Identify which cell holds the provided text, then report its [x, y] central coordinate. 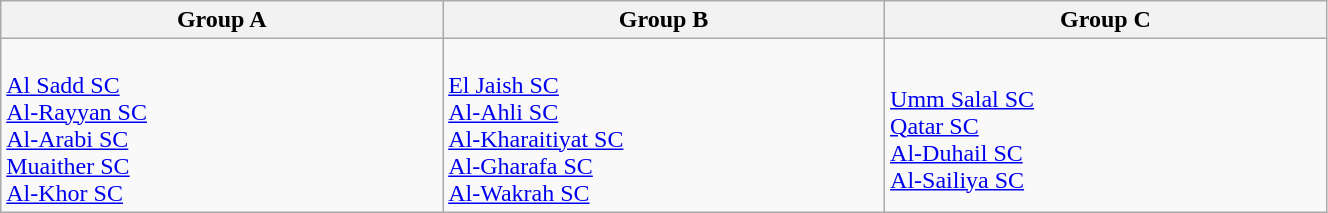
Al Sadd SC Al-Rayyan SC Al-Arabi SC Muaither SC Al-Khor SC [222, 126]
Group B [664, 20]
Group A [222, 20]
El Jaish SC Al-Ahli SC Al-Kharaitiyat SC Al-Gharafa SC Al-Wakrah SC [664, 126]
Group C [1106, 20]
Umm Salal SC Qatar SC Al-Duhail SC Al-Sailiya SC [1106, 126]
